Identify which cell holds the provided text, then report its [x, y] central coordinate. 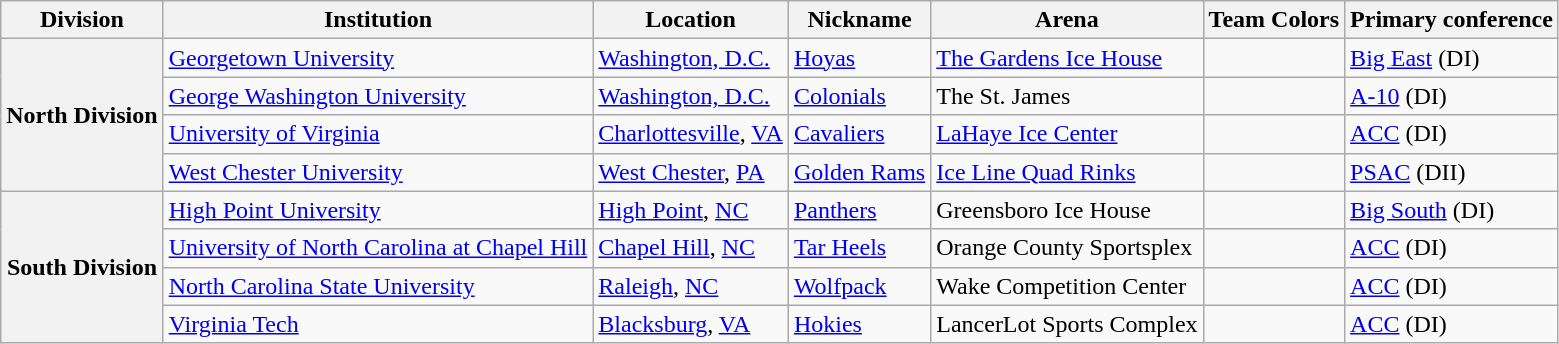
Team Colors [1274, 20]
North Division [82, 115]
Georgetown University [378, 58]
Hoyas [859, 58]
Charlottesville, VA [691, 134]
Big East (DI) [1452, 58]
Big South (DI) [1452, 210]
George Washington University [378, 96]
University of North Carolina at Chapel Hill [378, 248]
South Division [82, 267]
Raleigh, NC [691, 286]
High Point, NC [691, 210]
West Chester University [378, 172]
Golden Rams [859, 172]
Chapel Hill, NC [691, 248]
The St. James [1067, 96]
Greensboro Ice House [1067, 210]
Wake Competition Center [1067, 286]
Wolfpack [859, 286]
Tar Heels [859, 248]
Colonials [859, 96]
Nickname [859, 20]
LaHaye Ice Center [1067, 134]
North Carolina State University [378, 286]
A-10 (DI) [1452, 96]
Panthers [859, 210]
Arena [1067, 20]
High Point University [378, 210]
Division [82, 20]
University of Virginia [378, 134]
LancerLot Sports Complex [1067, 324]
Orange County Sportsplex [1067, 248]
Location [691, 20]
Cavaliers [859, 134]
PSAC (DII) [1452, 172]
Institution [378, 20]
Ice Line Quad Rinks [1067, 172]
Hokies [859, 324]
Blacksburg, VA [691, 324]
Virginia Tech [378, 324]
Primary conference [1452, 20]
The Gardens Ice House [1067, 58]
West Chester, PA [691, 172]
